Extract the [x, y] coordinate from the center of the cell holding the provided text.  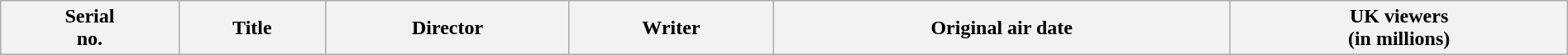
UK viewers(in millions) [1399, 28]
Title [252, 28]
Director [448, 28]
Original air date [1002, 28]
Serialno. [89, 28]
Writer [671, 28]
